Detect which cell encompasses the target text, then output its (x, y) center coordinate. 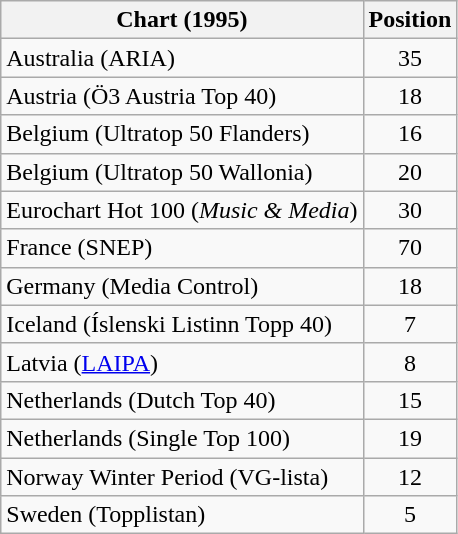
Belgium (Ultratop 50 Wallonia) (182, 172)
Iceland (Íslenski Listinn Topp 40) (182, 324)
Chart (1995) (182, 20)
Austria (Ö3 Austria Top 40) (182, 96)
Eurochart Hot 100 (Music & Media) (182, 210)
Netherlands (Single Top 100) (182, 438)
Netherlands (Dutch Top 40) (182, 400)
35 (410, 58)
20 (410, 172)
12 (410, 477)
19 (410, 438)
7 (410, 324)
Latvia (LAIPA) (182, 362)
Germany (Media Control) (182, 286)
Belgium (Ultratop 50 Flanders) (182, 134)
Sweden (Topplistan) (182, 515)
Position (410, 20)
8 (410, 362)
70 (410, 248)
16 (410, 134)
France (SNEP) (182, 248)
30 (410, 210)
5 (410, 515)
15 (410, 400)
Australia (ARIA) (182, 58)
Norway Winter Period (VG-lista) (182, 477)
